Detect which cell encompasses the target text, then output its [X, Y] center coordinate. 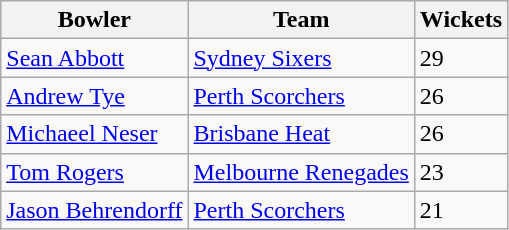
Team [301, 20]
29 [460, 58]
Melbourne Renegades [301, 172]
Sydney Sixers [301, 58]
Wickets [460, 20]
Sean Abbott [94, 58]
Bowler [94, 20]
Brisbane Heat [301, 134]
21 [460, 210]
Tom Rogers [94, 172]
Andrew Tye [94, 96]
23 [460, 172]
Michaeel Neser [94, 134]
Jason Behrendorff [94, 210]
